Detect which cell encompasses the target text, then output its (x, y) center coordinate. 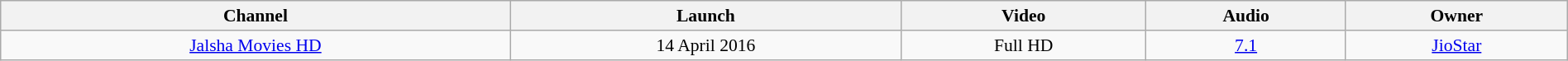
7.1 (1246, 45)
Owner (1456, 16)
JioStar (1456, 45)
14 April 2016 (706, 45)
Channel (256, 16)
Video (1024, 16)
Audio (1246, 16)
Jalsha Movies HD (256, 45)
Full HD (1024, 45)
Launch (706, 16)
